Locate the cell with the specified text and output its [X, Y] center coordinate. 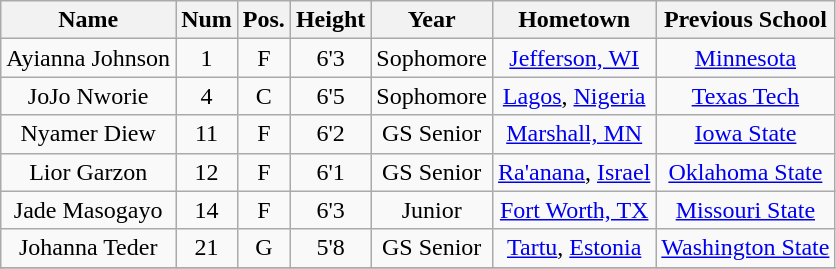
Nyamer Diew [88, 134]
Ayianna Johnson [88, 58]
Previous School [746, 20]
Marshall, MN [574, 134]
Washington State [746, 248]
Jefferson, WI [574, 58]
Jade Masogayo [88, 210]
Hometown [574, 20]
6'2 [330, 134]
11 [207, 134]
Lior Garzon [88, 172]
JoJo Nworie [88, 96]
Oklahoma State [746, 172]
5'8 [330, 248]
Junior [432, 210]
6'1 [330, 172]
4 [207, 96]
Name [88, 20]
Minnesota [746, 58]
Pos. [264, 20]
1 [207, 58]
6'5 [330, 96]
14 [207, 210]
Ra'anana, Israel [574, 172]
Missouri State [746, 210]
12 [207, 172]
Lagos, Nigeria [574, 96]
C [264, 96]
Fort Worth, TX [574, 210]
Height [330, 20]
Iowa State [746, 134]
Num [207, 20]
Year [432, 20]
Texas Tech [746, 96]
21 [207, 248]
Johanna Teder [88, 248]
Tartu, Estonia [574, 248]
G [264, 248]
